Identify which cell holds the provided text, then report its (X, Y) central coordinate. 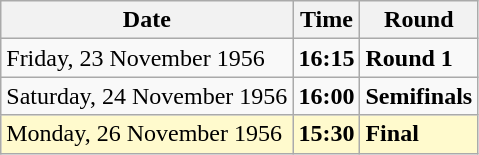
Final (419, 134)
Semifinals (419, 96)
Saturday, 24 November 1956 (147, 96)
16:15 (326, 58)
Date (147, 20)
Round (419, 20)
Time (326, 20)
16:00 (326, 96)
Friday, 23 November 1956 (147, 58)
15:30 (326, 134)
Monday, 26 November 1956 (147, 134)
Round 1 (419, 58)
